Identify which cell holds the provided text, then report its [x, y] central coordinate. 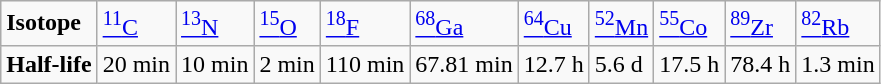
52Mn [621, 24]
15O [287, 24]
10 min [215, 64]
82Rb [838, 24]
Isotope [49, 24]
13N [215, 24]
Half-life [49, 64]
17.5 h [690, 64]
68Ga [464, 24]
5.6 d [621, 64]
89Zr [760, 24]
64Cu [554, 24]
12.7 h [554, 64]
18F [365, 24]
2 min [287, 64]
55Co [690, 24]
1.3 min [838, 64]
110 min [365, 64]
67.81 min [464, 64]
20 min [136, 64]
11C [136, 24]
78.4 h [760, 64]
